Return (x, y) of the center of cell containing provided text 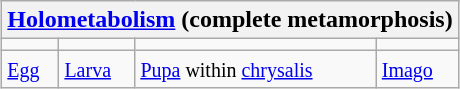
Larva (97, 69)
Pupa within chrysalis (256, 69)
Holometabolism (complete metamorphosis) (230, 20)
Imago (417, 69)
Egg (30, 69)
